Detect which cell encompasses the target text, then output its [x, y] center coordinate. 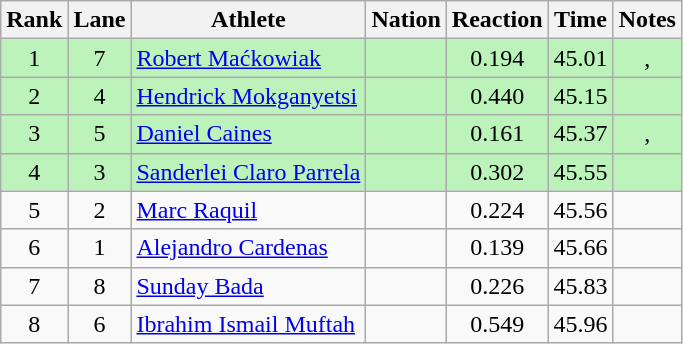
45.55 [580, 172]
0.549 [497, 324]
0.194 [497, 58]
Lane [100, 20]
0.440 [497, 96]
0.302 [497, 172]
45.37 [580, 134]
45.01 [580, 58]
0.161 [497, 134]
Athlete [248, 20]
45.66 [580, 248]
Hendrick Mokganyetsi [248, 96]
Nation [406, 20]
0.139 [497, 248]
Daniel Caines [248, 134]
Robert Maćkowiak [248, 58]
45.56 [580, 210]
45.96 [580, 324]
Ibrahim Ismail Muftah [248, 324]
45.15 [580, 96]
Rank [34, 20]
Marc Raquil [248, 210]
Notes [647, 20]
0.224 [497, 210]
45.83 [580, 286]
Reaction [497, 20]
Time [580, 20]
Alejandro Cardenas [248, 248]
Sanderlei Claro Parrela [248, 172]
Sunday Bada [248, 286]
0.226 [497, 286]
